Output the [X, Y] coordinate of the center of the cell containing the given text.  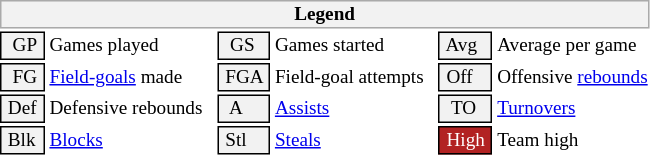
FGA [244, 77]
A [244, 108]
Turnovers [573, 108]
Games played [131, 46]
GP [22, 46]
Defensive rebounds [131, 108]
High [466, 140]
Field-goals made [131, 77]
Avg [466, 46]
GS [244, 46]
Legend [324, 14]
Field-goal attempts [354, 77]
Offensive rebounds [573, 77]
Games started [354, 46]
FG [22, 77]
Team high [573, 140]
Blocks [131, 140]
Stl [244, 140]
Blk [22, 140]
Def [22, 108]
Average per game [573, 46]
TO [466, 108]
Off [466, 77]
Steals [354, 140]
Assists [354, 108]
